Find where the given text appears and provide that cell's center as (X, Y) coordinate. 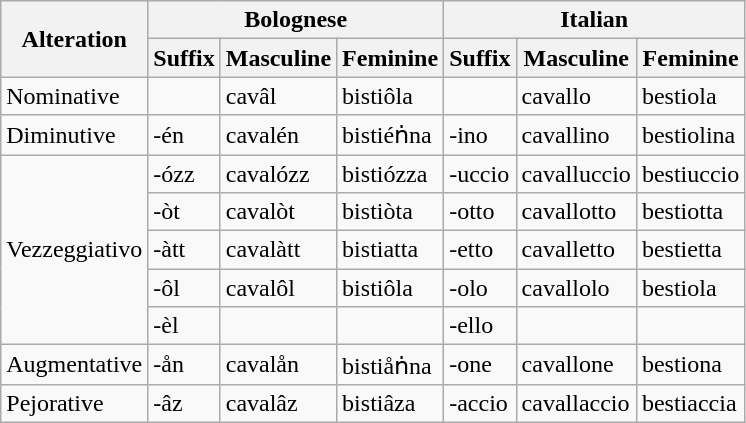
-accio (480, 403)
bistiatta (390, 250)
cavalòt (278, 212)
-one (480, 365)
Bolognese (296, 20)
cavalózz (278, 173)
bestiolina (690, 135)
cavalâz (278, 403)
-uccio (480, 173)
cavalôl (278, 288)
bestiaccia (690, 403)
cavallino (576, 135)
-èl (184, 326)
Pejorative (74, 403)
bestietta (690, 250)
bistiâza (390, 403)
bistiózza (390, 173)
-ån (184, 365)
cavalén (278, 135)
-otto (480, 212)
bestiuccio (690, 173)
-âz (184, 403)
bistiòta (390, 212)
-òt (184, 212)
-ózz (184, 173)
Alteration (74, 39)
Diminutive (74, 135)
cavallo (576, 96)
-etto (480, 250)
Vezzeggiativo (74, 249)
cavâl (278, 96)
cavallotto (576, 212)
Nominative (74, 96)
-ino (480, 135)
-olo (480, 288)
bistiåṅna (390, 365)
Augmentative (74, 365)
cavallaccio (576, 403)
cavallone (576, 365)
cavalån (278, 365)
bestiona (690, 365)
bistiéṅna (390, 135)
cavalluccio (576, 173)
cavalletto (576, 250)
-én (184, 135)
-ôl (184, 288)
cavalàtt (278, 250)
-ello (480, 326)
-àtt (184, 250)
bestiotta (690, 212)
cavallolo (576, 288)
Italian (594, 20)
